Return the [X, Y] coordinate for the center point of the cell that contains the specified text.  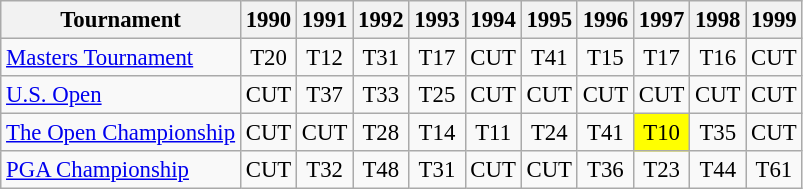
Masters Tournament [121, 58]
T35 [718, 133]
PGA Championship [121, 170]
1991 [325, 20]
1999 [774, 20]
T23 [661, 170]
T28 [381, 133]
T33 [381, 95]
Tournament [121, 20]
1995 [549, 20]
T37 [325, 95]
The Open Championship [121, 133]
1997 [661, 20]
T61 [774, 170]
T24 [549, 133]
T15 [605, 58]
T36 [605, 170]
T14 [437, 133]
1994 [493, 20]
T44 [718, 170]
1993 [437, 20]
T10 [661, 133]
T25 [437, 95]
T12 [325, 58]
T48 [381, 170]
1992 [381, 20]
T11 [493, 133]
U.S. Open [121, 95]
T32 [325, 170]
1998 [718, 20]
T20 [268, 58]
1996 [605, 20]
T16 [718, 58]
1990 [268, 20]
